Search for the cell housing the specified text and yield its (X, Y) center coordinate. 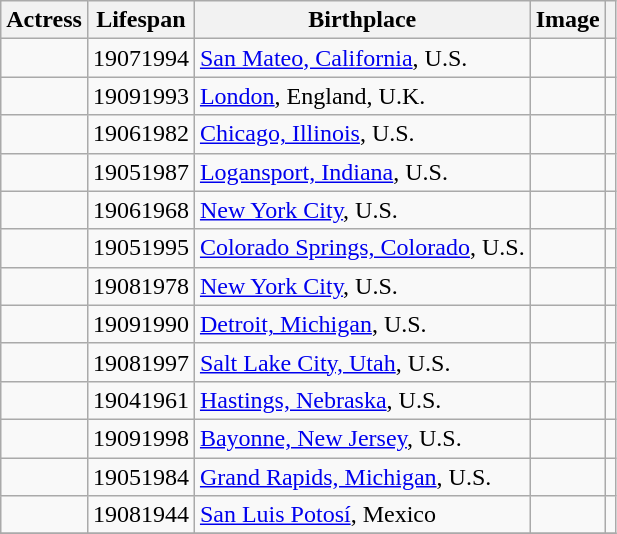
Hastings, Nebraska, U.S. (362, 400)
19051987 (140, 172)
San Mateo, California, U.S. (362, 58)
Salt Lake City, Utah, U.S. (362, 362)
19051995 (140, 248)
Actress (44, 20)
19051984 (140, 477)
19081978 (140, 286)
19091990 (140, 324)
Lifespan (140, 20)
Detroit, Michigan, U.S. (362, 324)
19091993 (140, 96)
19081944 (140, 515)
19061968 (140, 210)
19041961 (140, 400)
Bayonne, New Jersey, U.S. (362, 438)
Image (568, 20)
San Luis Potosí, Mexico (362, 515)
London, England, U.K. (362, 96)
19091998 (140, 438)
19081997 (140, 362)
Birthplace (362, 20)
Grand Rapids, Michigan, U.S. (362, 477)
19071994 (140, 58)
Colorado Springs, Colorado, U.S. (362, 248)
Logansport, Indiana, U.S. (362, 172)
19061982 (140, 134)
Chicago, Illinois, U.S. (362, 134)
